Extract the (X, Y) coordinate from the center of the cell holding the provided text.  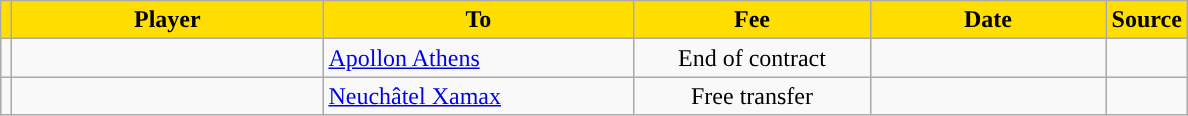
Free transfer (752, 96)
Apollon Athens (478, 58)
Source (1146, 20)
To (478, 20)
Fee (752, 20)
End of contract (752, 58)
Date (988, 20)
Player (168, 20)
Neuchâtel Xamax (478, 96)
